Return the (x, y) coordinate for the center point of the cell that contains the specified text.  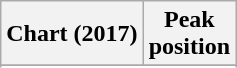
Peakposition (189, 34)
Chart (2017) (72, 34)
